Provide the (x, y) coordinate of the cell's center where the given text is located.  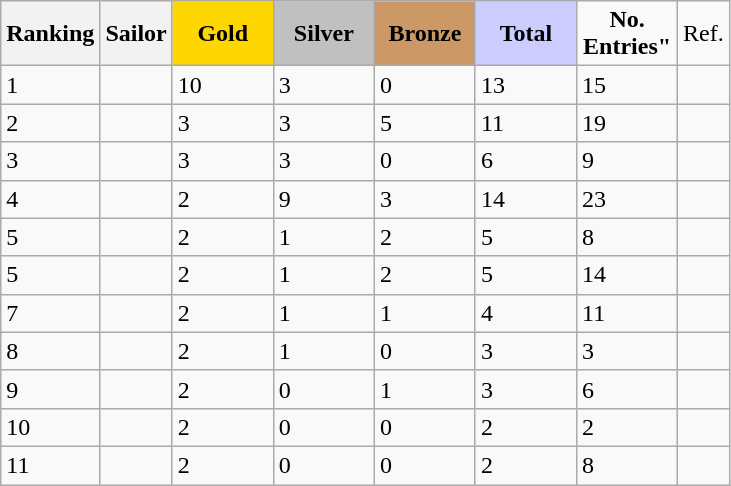
Ranking (50, 34)
No. Entries" (628, 34)
Total (526, 34)
23 (628, 199)
13 (526, 85)
7 (50, 313)
15 (628, 85)
Sailor (136, 34)
19 (628, 123)
Ref. (704, 34)
Silver (324, 34)
Gold (222, 34)
Bronze (424, 34)
